Find where the given text appears and provide that cell's center as (x, y) coordinate. 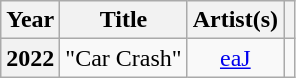
Title (124, 20)
eaJ (235, 58)
Artist(s) (235, 20)
"Car Crash" (124, 58)
2022 (30, 58)
Year (30, 20)
